Pinpoint the cell where the given text exists, returning its (X, Y) midpoint coordinate. 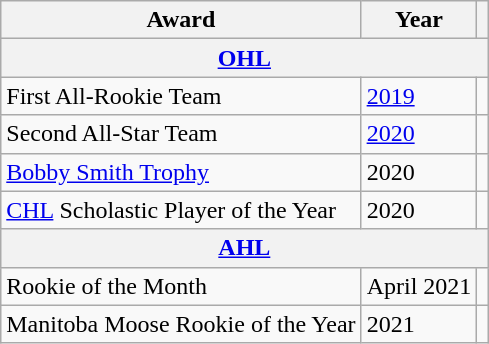
CHL Scholastic Player of the Year (181, 210)
AHL (244, 248)
Award (181, 20)
OHL (244, 58)
2021 (419, 324)
First All-Rookie Team (181, 96)
Manitoba Moose Rookie of the Year (181, 324)
Second All-Star Team (181, 134)
2019 (419, 96)
Year (419, 20)
Rookie of the Month (181, 286)
April 2021 (419, 286)
Bobby Smith Trophy (181, 172)
